Pinpoint the cell where the given text exists, returning its (x, y) midpoint coordinate. 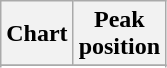
Peakposition (119, 34)
Chart (37, 34)
